Pinpoint the cell where the given text exists, returning its [x, y] midpoint coordinate. 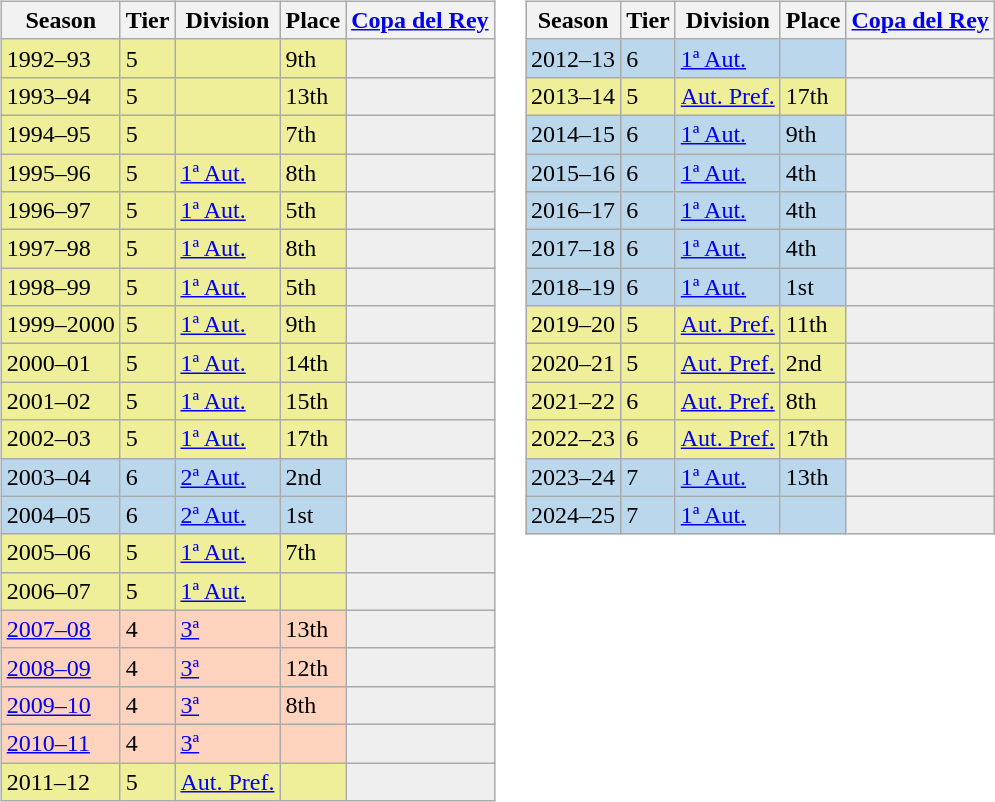
11th [813, 325]
1993–94 [60, 96]
2004–05 [60, 515]
2021–22 [574, 401]
2008–09 [60, 667]
1997–98 [60, 249]
2001–02 [60, 401]
1994–95 [60, 134]
2024–25 [574, 515]
2020–21 [574, 363]
1992–93 [60, 58]
2000–01 [60, 363]
2003–04 [60, 477]
2018–19 [574, 287]
2013–14 [574, 96]
2023–24 [574, 477]
1998–99 [60, 287]
2015–16 [574, 173]
15th [313, 401]
2006–07 [60, 591]
2012–13 [574, 58]
1996–97 [60, 211]
2002–03 [60, 439]
2011–12 [60, 781]
1995–96 [60, 173]
1999–2000 [60, 325]
2016–17 [574, 211]
2022–23 [574, 439]
2007–08 [60, 629]
2017–18 [574, 249]
2019–20 [574, 325]
2010–11 [60, 743]
2014–15 [574, 134]
12th [313, 667]
14th [313, 363]
2005–06 [60, 553]
2009–10 [60, 705]
